Return [X, Y] of the center of cell containing provided text 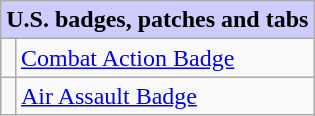
Combat Action Badge [164, 58]
Air Assault Badge [164, 96]
U.S. badges, patches and tabs [158, 20]
